Scan for the cell matching the given text and deliver its [X, Y] coordinate at center. 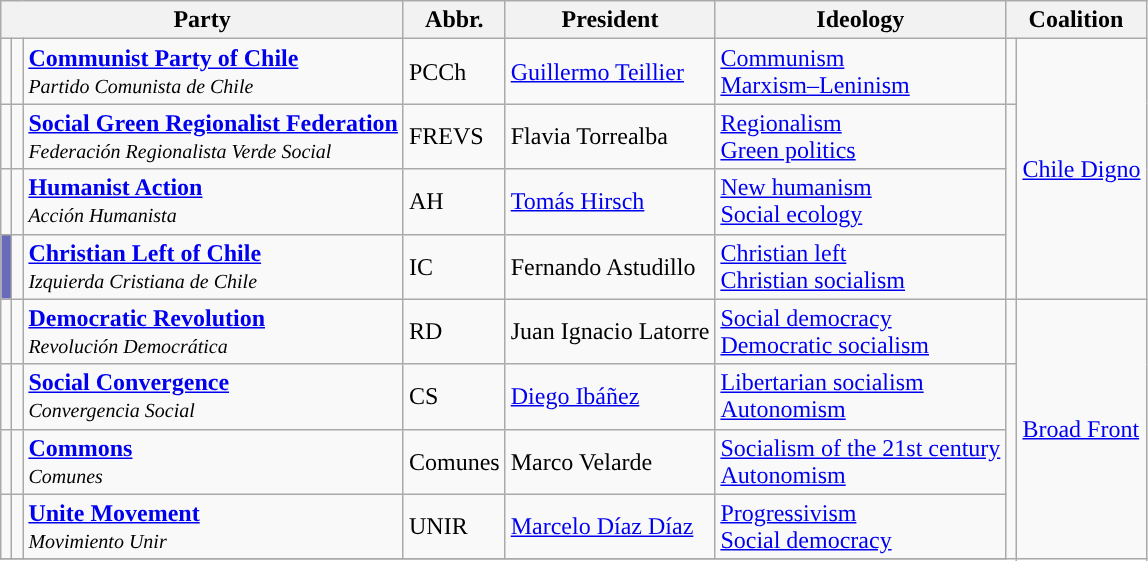
IC [454, 266]
Guillermo Teillier [610, 72]
CommunismMarxism–Leninism [860, 72]
Abbr. [454, 20]
Broad Front [1082, 429]
Social ConvergenceConvergencia Social [214, 396]
Communist Party of ChilePartido Comunista de Chile [214, 72]
UNIR [454, 526]
CS [454, 396]
Christian leftChristian socialism [860, 266]
Diego Ibáñez [610, 396]
Democratic RevolutionRevolución Democrática [214, 332]
New humanismSocial ecology [860, 202]
ProgressivismSocial democracy [860, 526]
Tomás Hirsch [610, 202]
Party [202, 20]
Unite MovementMovimiento Unir [214, 526]
Coalition [1076, 20]
FREVS [454, 136]
Flavia Torrealba [610, 136]
RegionalismGreen politics [860, 136]
President [610, 20]
AH [454, 202]
Humanist ActionAcción Humanista [214, 202]
Christian Left of ChileIzquierda Cristiana de Chile [214, 266]
Social democracyDemocratic socialism [860, 332]
Juan Ignacio Latorre [610, 332]
Socialism of the 21st centuryAutonomism [860, 462]
Marco Velarde [610, 462]
Social Green Regionalist FederationFederación Regionalista Verde Social [214, 136]
Marcelo Díaz Díaz [610, 526]
Fernando Astudillo [610, 266]
Comunes [454, 462]
Ideology [860, 20]
Libertarian socialismAutonomism [860, 396]
CommonsComunes [214, 462]
Chile Digno [1082, 169]
PCCh [454, 72]
RD [454, 332]
